From the cell containing the given text, extract its center point as [X, Y] coordinate. 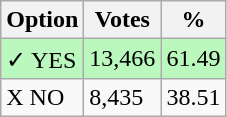
38.51 [194, 97]
13,466 [122, 59]
61.49 [194, 59]
Votes [122, 20]
8,435 [122, 97]
✓ YES [42, 59]
% [194, 20]
Option [42, 20]
X NO [42, 97]
